For the text-containing cell, return its midpoint in (x, y) coordinate format. 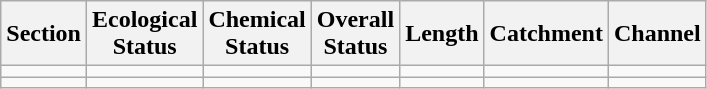
Length (442, 34)
ChemicalStatus (257, 34)
EcologicalStatus (144, 34)
Catchment (546, 34)
OverallStatus (355, 34)
Channel (657, 34)
Section (44, 34)
